Extract the [X, Y] coordinate from the center of the cell holding the provided text.  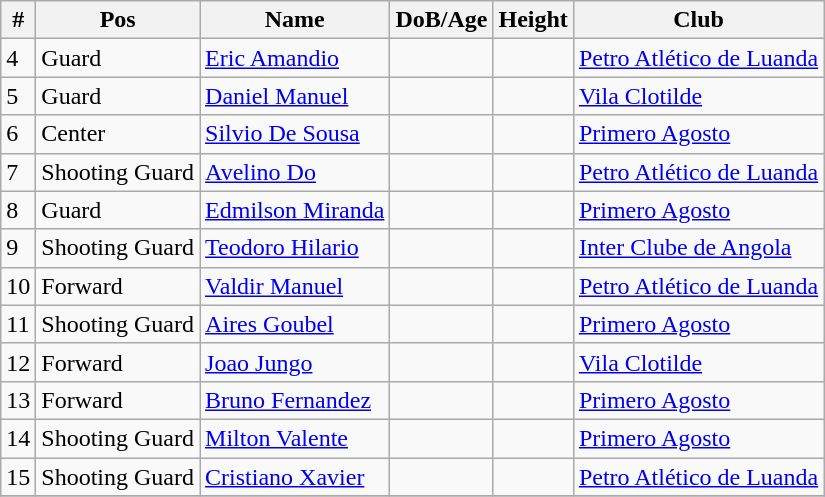
Edmilson Miranda [295, 210]
Cristiano Xavier [295, 477]
11 [18, 324]
Bruno Fernandez [295, 400]
Eric Amandio [295, 58]
Height [533, 20]
Name [295, 20]
# [18, 20]
15 [18, 477]
7 [18, 172]
Valdir Manuel [295, 286]
Milton Valente [295, 438]
4 [18, 58]
Joao Jungo [295, 362]
8 [18, 210]
14 [18, 438]
Daniel Manuel [295, 96]
10 [18, 286]
Avelino Do [295, 172]
Teodoro Hilario [295, 248]
Center [118, 134]
Silvio De Sousa [295, 134]
5 [18, 96]
Club [698, 20]
Aires Goubel [295, 324]
6 [18, 134]
DoB/Age [442, 20]
Pos [118, 20]
13 [18, 400]
12 [18, 362]
9 [18, 248]
Inter Clube de Angola [698, 248]
